Determine the [x, y] coordinate at the center of the cell enclosing the given text.  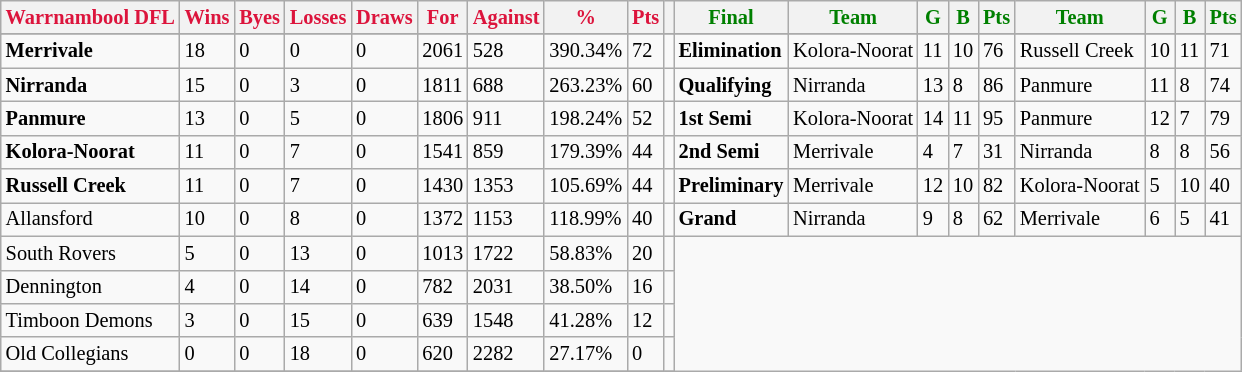
1811 [442, 85]
Dennington [90, 287]
For [442, 17]
Old Collegians [90, 354]
Allansford [90, 219]
Byes [259, 17]
263.23% [586, 85]
41.28% [586, 320]
Final [732, 17]
1st Semi [732, 118]
95 [996, 118]
60 [646, 85]
74 [1224, 85]
27.17% [586, 354]
% [586, 17]
82 [996, 186]
Losses [318, 17]
2031 [506, 287]
Warrnambool DFL [90, 17]
41 [1224, 219]
639 [442, 320]
1013 [442, 253]
Grand [732, 219]
1722 [506, 253]
1548 [506, 320]
105.69% [586, 186]
911 [506, 118]
Qualifying [732, 85]
1353 [506, 186]
528 [506, 51]
2282 [506, 354]
1372 [442, 219]
79 [1224, 118]
31 [996, 152]
Against [506, 17]
58.83% [586, 253]
86 [996, 85]
South Rovers [90, 253]
118.99% [586, 219]
76 [996, 51]
Wins [208, 17]
2061 [442, 51]
620 [442, 354]
2nd Semi [732, 152]
Timboon Demons [90, 320]
56 [1224, 152]
Preliminary [732, 186]
1541 [442, 152]
9 [933, 219]
1153 [506, 219]
62 [996, 219]
390.34% [586, 51]
72 [646, 51]
52 [646, 118]
71 [1224, 51]
1806 [442, 118]
20 [646, 253]
1430 [442, 186]
179.39% [586, 152]
38.50% [586, 287]
688 [506, 85]
6 [1160, 219]
859 [506, 152]
16 [646, 287]
782 [442, 287]
Draws [384, 17]
198.24% [586, 118]
Elimination [732, 51]
